Output the [X, Y] coordinate of the center of the cell containing the given text.  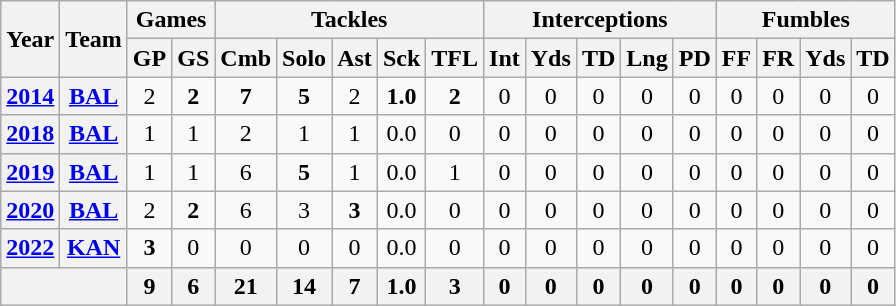
TFL [455, 58]
Fumbles [806, 20]
2020 [30, 210]
21 [246, 286]
Solo [304, 58]
Int [505, 58]
Lng [647, 58]
2022 [30, 248]
9 [149, 286]
Year [30, 39]
Sck [401, 58]
FF [736, 58]
KAN [94, 248]
Ast [355, 58]
FR [778, 58]
Tackles [350, 20]
2018 [30, 134]
2014 [30, 96]
2019 [30, 172]
14 [304, 286]
PD [694, 58]
Team [94, 39]
GS [194, 58]
Cmb [246, 58]
Interceptions [600, 20]
GP [149, 58]
Games [170, 20]
